Provide the [X, Y] coordinate of the cell's center where the given text is located.  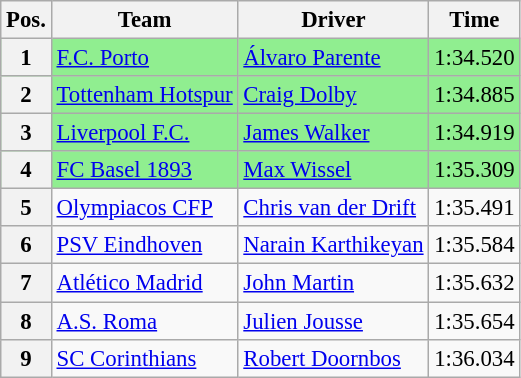
1:35.654 [474, 321]
FC Basel 1893 [144, 170]
Pos. [26, 20]
Robert Doornbos [334, 358]
6 [26, 245]
Julien Jousse [334, 321]
8 [26, 321]
1 [26, 58]
Max Wissel [334, 170]
3 [26, 133]
Atlético Madrid [144, 283]
4 [26, 170]
Driver [334, 20]
1:35.632 [474, 283]
PSV Eindhoven [144, 245]
Narain Karthikeyan [334, 245]
John Martin [334, 283]
7 [26, 283]
1:35.491 [474, 208]
F.C. Porto [144, 58]
2 [26, 95]
Chris van der Drift [334, 208]
Olympiacos CFP [144, 208]
A.S. Roma [144, 321]
5 [26, 208]
Time [474, 20]
James Walker [334, 133]
SC Corinthians [144, 358]
9 [26, 358]
Liverpool F.C. [144, 133]
1:36.034 [474, 358]
Tottenham Hotspur [144, 95]
1:34.919 [474, 133]
1:35.584 [474, 245]
Team [144, 20]
Craig Dolby [334, 95]
Álvaro Parente [334, 58]
1:35.309 [474, 170]
1:34.885 [474, 95]
1:34.520 [474, 58]
